Output the [x, y] coordinate of the center of the cell containing the given text.  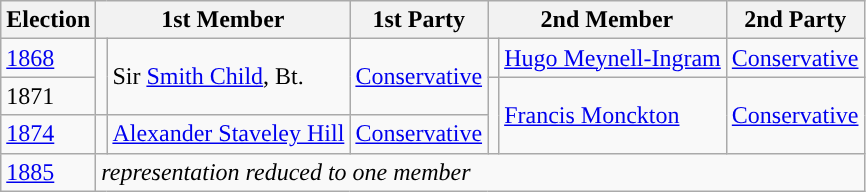
2nd Member [608, 20]
representation reduced to one member [480, 172]
1874 [48, 134]
1868 [48, 58]
2nd Party [795, 20]
Alexander Staveley Hill [228, 134]
1st Party [419, 20]
Hugo Meynell-Ingram [613, 58]
Election [48, 20]
1885 [48, 172]
Sir Smith Child, Bt. [228, 77]
1st Member [223, 20]
1871 [48, 96]
Francis Monckton [613, 115]
